Determine the (X, Y) coordinate at the center of the cell enclosing the given text.  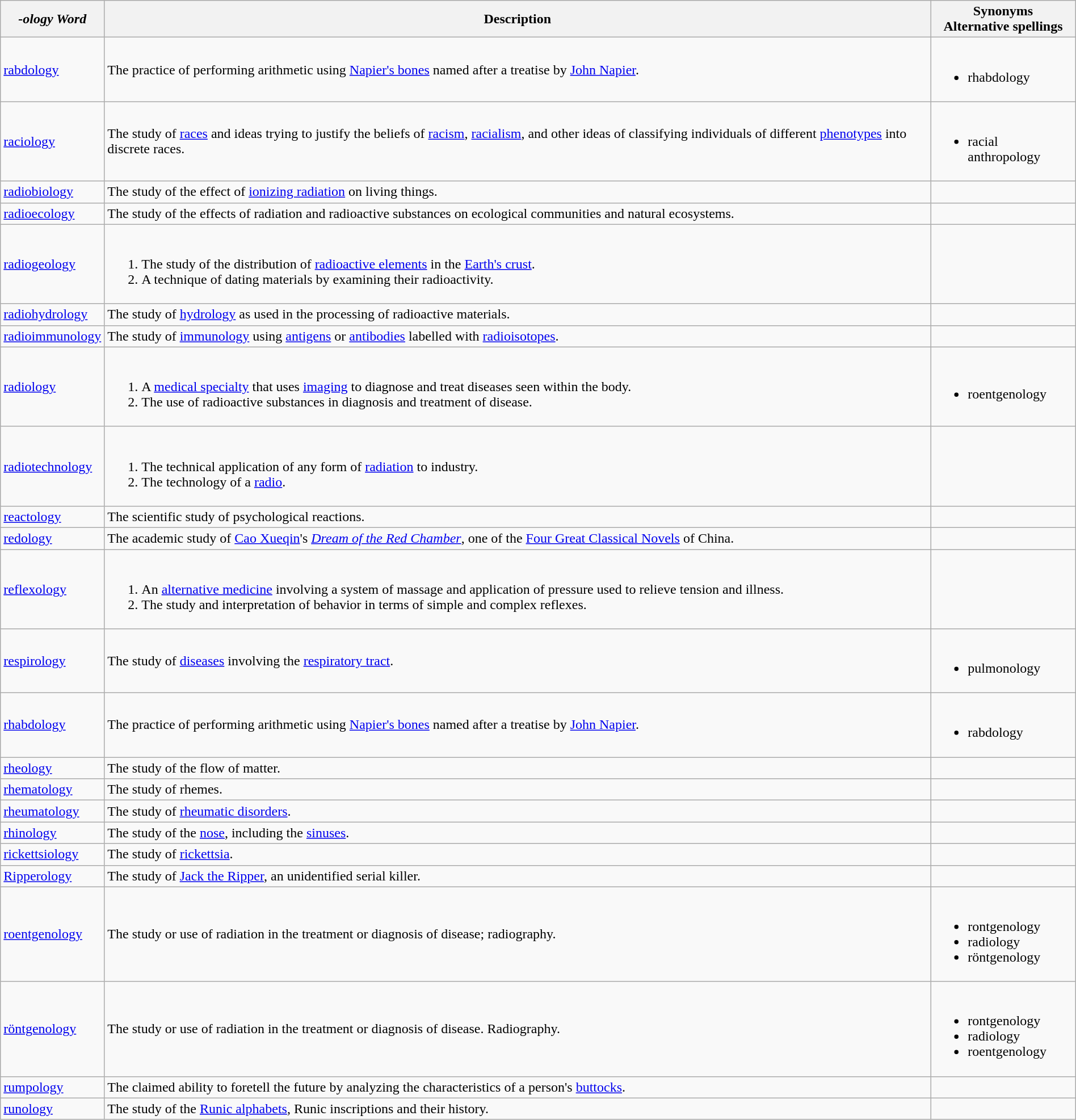
The study of the distribution of radioactive elements in the Earth's crust.A technique of dating materials by examining their radioactivity. (518, 264)
radioimmunology (52, 336)
The study of rheumatic disorders. (518, 811)
radiogeology (52, 264)
The claimed ability to foretell the future by analyzing the characteristics of a person's buttocks. (518, 1087)
rheology (52, 768)
reflexology (52, 589)
-ology Word (52, 19)
The study of Jack the Ripper, an unidentified serial killer. (518, 876)
The study of the nose, including the sinuses. (518, 833)
runology (52, 1109)
The study of the effect of ionizing radiation on living things. (518, 192)
Description (518, 19)
The study or use of radiation in the treatment or diagnosis of disease; radiography. (518, 934)
respirology (52, 661)
racial anthropology (1003, 141)
redology (52, 538)
The technical application of any form of radiation to industry.The technology of a radio. (518, 466)
rickettsiology (52, 854)
The study of rhemes. (518, 790)
radioecology (52, 213)
Ripperology (52, 876)
The study of immunology using antigens or antibodies labelled with radioisotopes. (518, 336)
The study or use of radiation in the treatment or diagnosis of disease. Radiography. (518, 1029)
The academic study of Cao Xueqin's Dream of the Red Chamber, one of the Four Great Classical Novels of China. (518, 538)
rheumatology (52, 811)
reactology (52, 517)
pulmonology (1003, 661)
The study of diseases involving the respiratory tract. (518, 661)
rontgenologyradiologyroentgenology (1003, 1029)
radiotechnology (52, 466)
radiology (52, 387)
The scientific study of psychological reactions. (518, 517)
radiohydrology (52, 314)
The study of rickettsia. (518, 854)
raciology (52, 141)
The study of the Runic alphabets, Runic inscriptions and their history. (518, 1109)
rumpology (52, 1087)
rhinology (52, 833)
SynonymsAlternative spellings (1003, 19)
rhematology (52, 790)
The study of the flow of matter. (518, 768)
rontgenologyradiologyröntgenology (1003, 934)
The study of the effects of radiation and radioactive substances on ecological communities and natural ecosystems. (518, 213)
radiobiology (52, 192)
röntgenology (52, 1029)
The study of hydrology as used in the processing of radioactive materials. (518, 314)
